Detect which cell encompasses the target text, then output its [X, Y] center coordinate. 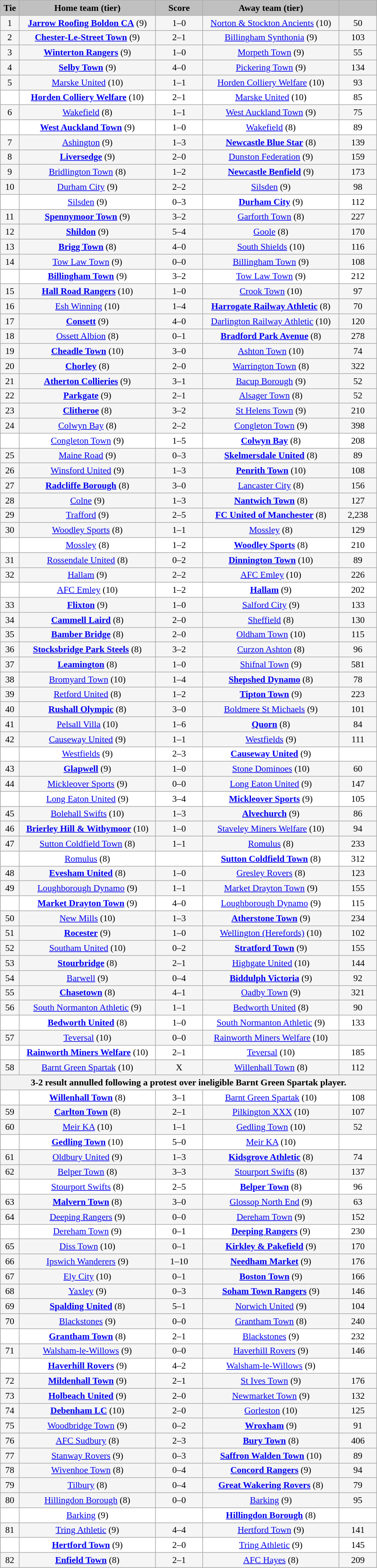
65 [10, 1247]
1–6 [179, 724]
321 [358, 993]
Chasetown (8) [88, 993]
104 [358, 1307]
Parkgate (9) [88, 396]
Newcastle Blue Star (8) [271, 142]
Shildon (9) [88, 232]
Winterton Rangers (9) [88, 53]
Saffron Walden Town (10) [271, 1456]
141 [358, 1530]
120 [358, 321]
144 [358, 963]
Bury Town (8) [271, 1441]
Rossendale United (8) [88, 560]
82 [10, 1560]
Evesham United (8) [88, 873]
2,238 [358, 515]
116 [358, 247]
Concord Rangers (9) [271, 1470]
85 [358, 98]
Kidsgrove Athletic (8) [271, 1157]
45 [10, 814]
Brigg Town (8) [88, 247]
Stratford Town (9) [271, 948]
Barwell (9) [88, 978]
64 [10, 1217]
Needham Market (9) [271, 1262]
25 [10, 456]
Glapwell (9) [88, 769]
30 [10, 530]
Shifnal Town (9) [271, 665]
41 [10, 724]
31 [10, 560]
Atherstone Town (9) [271, 918]
Esh Winning (10) [88, 307]
Oldbury United (9) [88, 1157]
134 [358, 68]
Boldmere St Michaels (9) [271, 710]
Ipswich Wanderers (9) [88, 1262]
Stocksbridge Park Steels (8) [88, 650]
212 [358, 276]
4 [10, 68]
Cammell Laird (8) [88, 620]
Brierley Hill & Withymoor (10) [88, 829]
Retford United (8) [88, 695]
Wivenhoe Town (8) [88, 1470]
102 [358, 933]
Garforth Town (8) [271, 217]
Spalding United (8) [88, 1307]
51 [10, 933]
61 [10, 1157]
Staveley Miners Welfare (10) [271, 829]
Liversedge (9) [88, 157]
111 [358, 739]
145 [358, 1545]
Tie [10, 8]
Holbeach United (9) [88, 1396]
4–4 [179, 1530]
73 [10, 1396]
Dunston Federation (9) [271, 157]
139 [358, 142]
22 [10, 396]
Glossop North End (9) [271, 1202]
32 [10, 575]
234 [358, 918]
5–1 [179, 1307]
Cheadle Town (10) [88, 351]
Malvern Town (8) [88, 1202]
59 [10, 1112]
Lancaster City (8) [271, 486]
72 [10, 1381]
81 [10, 1530]
5 [10, 83]
37 [10, 665]
36 [10, 650]
43 [10, 769]
19 [10, 351]
Diss Town (10) [88, 1247]
92 [358, 978]
227 [358, 217]
Oldham Town (10) [271, 635]
3–3 [179, 1172]
4–1 [179, 993]
Selby Town (9) [88, 68]
Score [179, 8]
AFC Sudbury (8) [88, 1441]
Southam United (10) [88, 948]
Shepshed Dynamo (8) [271, 679]
Ashington (9) [88, 142]
84 [358, 724]
Atherton Collieries (9) [88, 381]
62 [10, 1172]
Nantwich Town (8) [271, 501]
93 [358, 83]
New Mills (10) [88, 918]
581 [358, 665]
15 [10, 292]
233 [358, 844]
17 [10, 321]
Kirkley & Pakefield (9) [271, 1247]
132 [358, 1396]
Goole (8) [271, 232]
Biddulph Victoria (9) [271, 978]
Gorleston (10) [271, 1411]
91 [358, 1426]
5–4 [179, 232]
137 [358, 1172]
20 [10, 366]
Norwich United (9) [271, 1307]
Great Wakering Rovers (8) [271, 1485]
105 [358, 799]
11 [10, 217]
FC United of Manchester (8) [271, 515]
76 [10, 1441]
232 [358, 1336]
Alvechurch (9) [271, 814]
29 [10, 515]
1–10 [179, 1262]
Winsford United (9) [88, 471]
3-2 result annulled following a protest over ineligible Barnt Green Spartak player. [188, 1082]
226 [358, 575]
58 [10, 1068]
101 [358, 710]
Enfield Town (8) [88, 1560]
10 [10, 187]
98 [358, 187]
Alsager Town (8) [271, 396]
3 [10, 53]
130 [358, 620]
Clitheroe (8) [88, 411]
Home team (tier) [88, 8]
202 [358, 590]
47 [10, 844]
Bromyard Town (10) [88, 679]
56 [10, 1008]
127 [358, 501]
Morpeth Town (9) [271, 53]
33 [10, 605]
77 [10, 1456]
23 [10, 411]
80 [10, 1501]
278 [358, 336]
209 [358, 1560]
86 [358, 814]
166 [358, 1276]
68 [10, 1292]
7 [10, 142]
40 [10, 710]
67 [10, 1276]
Curzon Ashton (8) [271, 650]
Pilkington XXX (10) [271, 1112]
156 [358, 486]
208 [358, 441]
53 [10, 963]
Oadby Town (9) [271, 993]
Yaxley (9) [88, 1292]
Chorley (8) [88, 366]
Billingham Synthonia (9) [271, 38]
Pickering Town (9) [271, 68]
27 [10, 486]
Away team (tier) [271, 8]
Warrington Town (8) [271, 366]
4–2 [179, 1366]
18 [10, 336]
Tipton Town (9) [271, 695]
Woodbridge Town (9) [88, 1426]
South Shields (10) [271, 247]
223 [358, 695]
Radcliffe Borough (8) [88, 486]
103 [358, 38]
5–0 [179, 1142]
Colne (9) [88, 501]
Dinnington Town (10) [271, 560]
95 [358, 1501]
St Helens Town (9) [271, 411]
44 [10, 784]
129 [358, 530]
Wroxham (9) [271, 1426]
21 [10, 381]
26 [10, 471]
46 [10, 829]
147 [358, 784]
Chester-Le-Street Town (9) [88, 38]
1–5 [179, 441]
Stone Dominoes (10) [271, 769]
230 [358, 1232]
322 [358, 366]
Tilbury (8) [88, 1485]
107 [358, 1112]
Flixton (9) [88, 605]
Soham Town Rangers (9) [271, 1292]
Mildenhall Town (9) [88, 1381]
AFC Hayes (8) [271, 1560]
48 [10, 873]
Rocester (9) [88, 933]
St Ives Town (9) [271, 1381]
Crook Town (10) [271, 292]
Harrogate Railway Athletic (8) [271, 307]
Highgate United (10) [271, 963]
97 [358, 292]
X [179, 1068]
Ashton Town (10) [271, 351]
71 [10, 1351]
312 [358, 859]
8 [10, 157]
406 [358, 1441]
16 [10, 307]
Bridlington Town (8) [88, 172]
Newcastle Benfield (9) [271, 172]
57 [10, 1038]
12 [10, 232]
49 [10, 889]
173 [358, 172]
6 [10, 113]
13 [10, 247]
Skelmersdale United (8) [271, 456]
Bolehall Swifts (10) [88, 814]
66 [10, 1262]
Rushall Olympic (8) [88, 710]
Debenham LC (10) [88, 1411]
54 [10, 978]
39 [10, 695]
Stanway Rovers (9) [88, 1456]
159 [358, 157]
Boston Town (9) [271, 1276]
Bradford Park Avenue (8) [271, 336]
24 [10, 426]
1 [10, 23]
Leamington (8) [88, 665]
125 [358, 1411]
Trafford (9) [88, 515]
Spennymoor Town (9) [88, 217]
Consett (9) [88, 321]
240 [358, 1321]
2 [10, 38]
Bamber Bridge (8) [88, 635]
90 [358, 1008]
Gresley Rovers (8) [271, 873]
34 [10, 620]
Stourbridge (8) [88, 963]
Darlington Railway Athletic (10) [271, 321]
398 [358, 426]
Hall Road Rangers (10) [88, 292]
14 [10, 262]
123 [358, 873]
3–4 [179, 799]
35 [10, 635]
Bacup Borough (9) [271, 381]
Salford City (9) [271, 605]
Jarrow Roofing Boldon CA (9) [88, 23]
42 [10, 739]
Penrith Town (10) [271, 471]
Maine Road (9) [88, 456]
Norton & Stockton Ancients (10) [271, 23]
Wellington (Herefords) (10) [271, 933]
Quorn (8) [271, 724]
9 [10, 172]
Ely City (10) [88, 1276]
69 [10, 1307]
38 [10, 679]
Ossett Albion (8) [88, 336]
Pelsall Villa (10) [88, 724]
28 [10, 501]
152 [358, 1217]
Newmarket Town (9) [271, 1396]
185 [358, 1053]
Sheffield (8) [271, 620]
Carlton Town (8) [88, 1112]
